Scan for the cell matching the given text and deliver its (X, Y) coordinate at center. 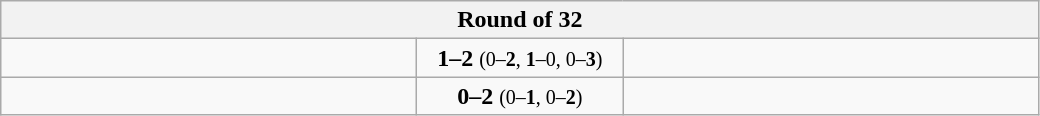
1–2 (0–2, 1–0, 0–3) (520, 58)
0–2 (0–1, 0–2) (520, 96)
Round of 32 (520, 20)
